Scan for the cell matching the given text and deliver its [X, Y] coordinate at center. 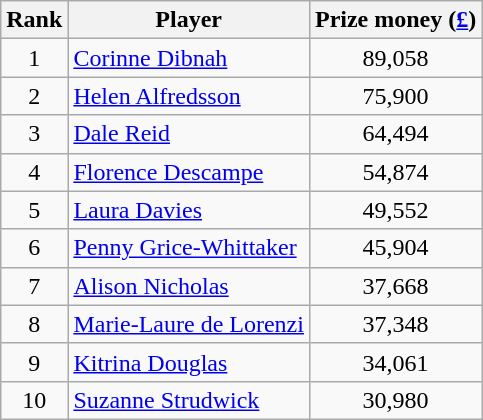
Laura Davies [189, 210]
7 [34, 286]
Corinne Dibnah [189, 58]
2 [34, 96]
49,552 [395, 210]
Prize money (£) [395, 20]
37,348 [395, 324]
3 [34, 134]
10 [34, 400]
8 [34, 324]
54,874 [395, 172]
Dale Reid [189, 134]
9 [34, 362]
45,904 [395, 248]
89,058 [395, 58]
37,668 [395, 286]
Penny Grice-Whittaker [189, 248]
Florence Descampe [189, 172]
Player [189, 20]
Alison Nicholas [189, 286]
30,980 [395, 400]
Rank [34, 20]
1 [34, 58]
34,061 [395, 362]
5 [34, 210]
Helen Alfredsson [189, 96]
Suzanne Strudwick [189, 400]
64,494 [395, 134]
4 [34, 172]
75,900 [395, 96]
Kitrina Douglas [189, 362]
Marie-Laure de Lorenzi [189, 324]
6 [34, 248]
